Find where the given text appears and provide that cell's center as (x, y) coordinate. 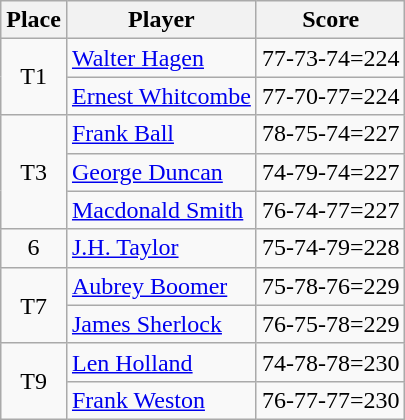
Frank Ball (161, 134)
George Duncan (161, 172)
Place (34, 20)
Score (330, 20)
75-74-79=228 (330, 248)
T9 (34, 381)
Frank Weston (161, 400)
Aubrey Boomer (161, 286)
77-70-77=224 (330, 96)
77-73-74=224 (330, 58)
78-75-74=227 (330, 134)
Walter Hagen (161, 58)
T1 (34, 77)
Len Holland (161, 362)
T7 (34, 305)
Ernest Whitcombe (161, 96)
J.H. Taylor (161, 248)
6 (34, 248)
Macdonald Smith (161, 210)
76-75-78=229 (330, 324)
74-78-78=230 (330, 362)
Player (161, 20)
76-74-77=227 (330, 210)
T3 (34, 172)
75-78-76=229 (330, 286)
74-79-74=227 (330, 172)
James Sherlock (161, 324)
76-77-77=230 (330, 400)
